Provide the [x, y] coordinate of the cell's center where the given text is located.  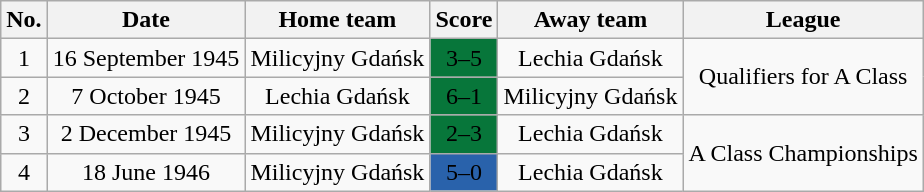
2 December 1945 [146, 134]
16 September 1945 [146, 58]
Home team [338, 20]
2 [24, 96]
5–0 [464, 172]
4 [24, 172]
A Class Championships [803, 153]
Away team [590, 20]
No. [24, 20]
League [803, 20]
7 October 1945 [146, 96]
Date [146, 20]
Score [464, 20]
Qualifiers for A Class [803, 77]
18 June 1946 [146, 172]
3–5 [464, 58]
2–3 [464, 134]
6–1 [464, 96]
1 [24, 58]
3 [24, 134]
